Find where the given text appears and provide that cell's center as (X, Y) coordinate. 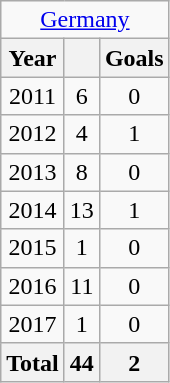
13 (82, 210)
11 (82, 286)
4 (82, 134)
Total (33, 362)
2016 (33, 286)
44 (82, 362)
2014 (33, 210)
Goals (134, 58)
6 (82, 96)
2012 (33, 134)
Germany (85, 20)
2011 (33, 96)
2015 (33, 248)
2017 (33, 324)
2013 (33, 172)
8 (82, 172)
Year (33, 58)
2 (134, 362)
